Extract the [x, y] coordinate from the center of the cell holding the provided text.  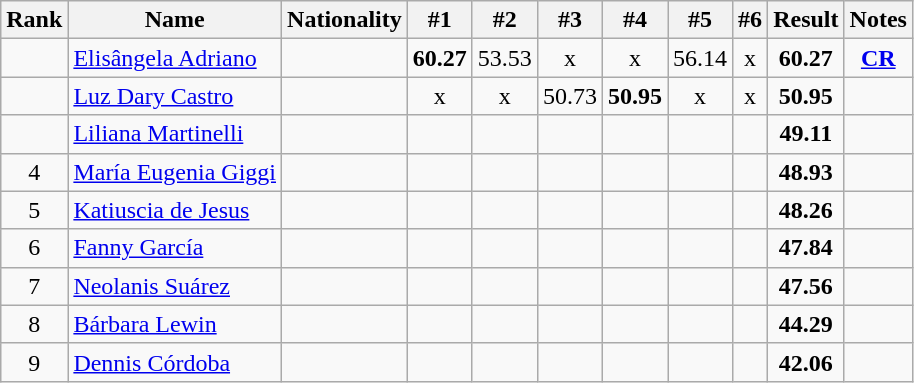
#5 [700, 20]
Liliana Martinelli [175, 134]
Dennis Córdoba [175, 362]
48.26 [806, 210]
#4 [634, 20]
Name [175, 20]
42.06 [806, 362]
50.73 [570, 96]
9 [34, 362]
49.11 [806, 134]
7 [34, 286]
Neolanis Suárez [175, 286]
Katiuscia de Jesus [175, 210]
47.56 [806, 286]
53.53 [504, 58]
Rank [34, 20]
Fanny García [175, 248]
Notes [878, 20]
#6 [750, 20]
#2 [504, 20]
#1 [440, 20]
47.84 [806, 248]
6 [34, 248]
5 [34, 210]
56.14 [700, 58]
#3 [570, 20]
4 [34, 172]
Nationality [345, 20]
Luz Dary Castro [175, 96]
Result [806, 20]
44.29 [806, 324]
CR [878, 58]
8 [34, 324]
María Eugenia Giggi [175, 172]
Bárbara Lewin [175, 324]
48.93 [806, 172]
Elisângela Adriano [175, 58]
